From the cell containing the given text, extract its center point as [x, y] coordinate. 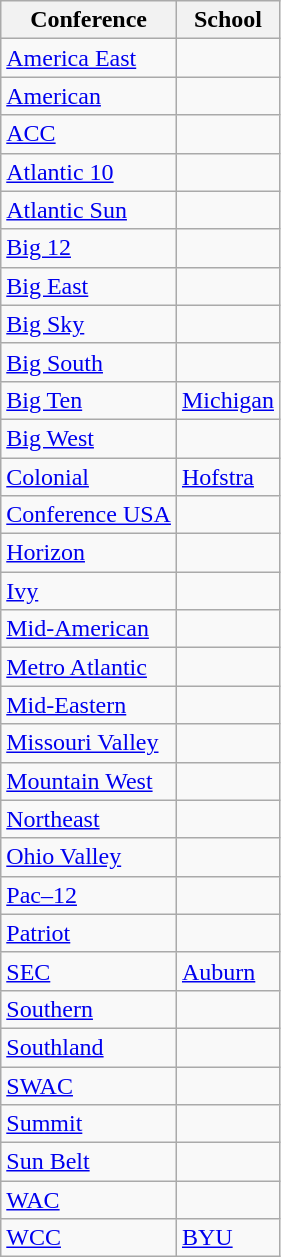
Big Sky [89, 324]
America East [89, 58]
SEC [89, 971]
Sun Belt [89, 1162]
Atlantic Sun [89, 210]
American [89, 96]
Conference [89, 20]
Summit [89, 1124]
Big South [89, 362]
Conference USA [89, 515]
Big East [89, 286]
Big West [89, 438]
SWAC [89, 1085]
Mountain West [89, 781]
Colonial [89, 477]
Northeast [89, 819]
Mid-American [89, 629]
Southland [89, 1047]
Horizon [89, 553]
BYU [228, 1238]
WCC [89, 1238]
Hofstra [228, 477]
Atlantic 10 [89, 172]
Big 12 [89, 248]
Mid-Eastern [89, 705]
Pac–12 [89, 895]
Missouri Valley [89, 743]
Patriot [89, 933]
Metro Atlantic [89, 667]
Ohio Valley [89, 857]
School [228, 20]
Auburn [228, 971]
Michigan [228, 400]
WAC [89, 1200]
Big Ten [89, 400]
Ivy [89, 591]
ACC [89, 134]
Southern [89, 1009]
